Detect which cell encompasses the target text, then output its (X, Y) center coordinate. 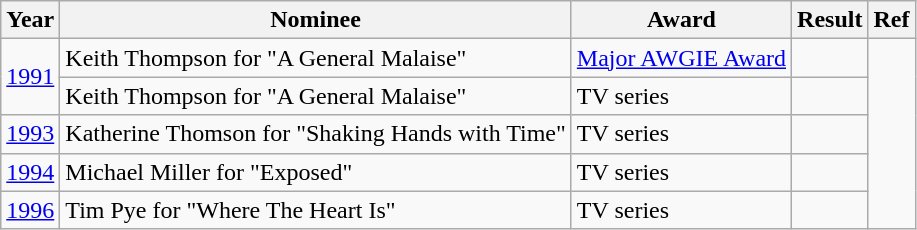
1994 (30, 172)
Michael Miller for "Exposed" (316, 172)
1993 (30, 134)
1996 (30, 210)
Major AWGIE Award (681, 58)
Result (830, 20)
Ref (892, 20)
Katherine Thomson for "Shaking Hands with Time" (316, 134)
Award (681, 20)
Year (30, 20)
Nominee (316, 20)
1991 (30, 77)
Tim Pye for "Where The Heart Is" (316, 210)
